Detect which cell encompasses the target text, then output its [X, Y] center coordinate. 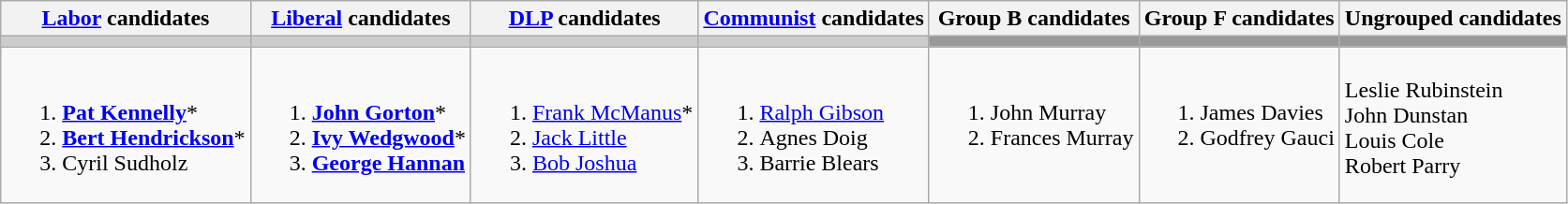
Group F candidates [1239, 19]
Group B candidates [1034, 19]
DLP candidates [584, 19]
John Gorton*Ivy Wedgwood*George Hannan [360, 125]
Pat Kennelly*Bert Hendrickson*Cyril Sudholz [126, 125]
Liberal candidates [360, 19]
Frank McManus*Jack LittleBob Joshua [584, 125]
Communist candidates [814, 19]
Ralph GibsonAgnes DoigBarrie Blears [814, 125]
Ungrouped candidates [1453, 19]
James DaviesGodfrey Gauci [1239, 125]
Labor candidates [126, 19]
John MurrayFrances Murray [1034, 125]
Leslie Rubinstein John Dunstan Louis Cole Robert Parry [1453, 125]
